Scan for the cell matching the given text and deliver its [x, y] coordinate at center. 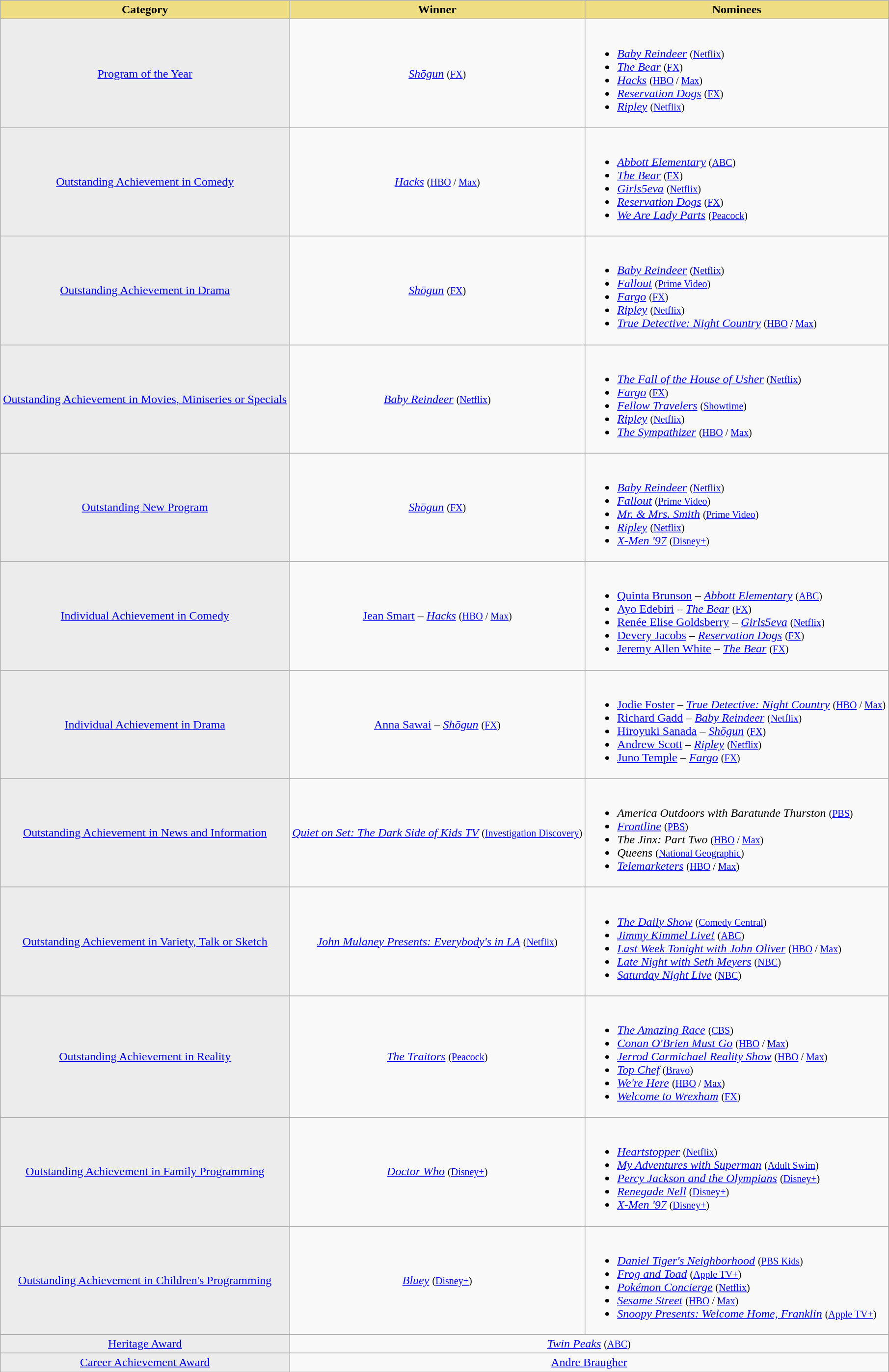
Bluey (Disney+) [437, 1280]
Baby Reindeer (Netflix)The Bear (FX)Hacks (HBO / Max)Reservation Dogs (FX)Ripley (Netflix) [737, 74]
Abbott Elementary (ABC)The Bear (FX)Girls5eva (Netflix)Reservation Dogs (FX)We Are Lady Parts (Peacock) [737, 182]
Outstanding Achievement in Comedy [145, 182]
Outstanding Achievement in Family Programming [145, 1171]
Outstanding Achievement in News and Information [145, 833]
Andre Braugher [589, 1363]
The Traitors (Peacock) [437, 1056]
Baby Reindeer (Netflix)Fallout (Prime Video)Fargo (FX)Ripley (Netflix)True Detective: Night Country (HBO / Max) [737, 291]
Baby Reindeer (Netflix) [437, 399]
Outstanding Achievement in Reality [145, 1056]
Quiet on Set: The Dark Side of Kids TV (Investigation Discovery) [437, 833]
Outstanding Achievement in Children's Programming [145, 1280]
Outstanding Achievement in Drama [145, 291]
John Mulaney Presents: Everybody's in LA (Netflix) [437, 942]
Category [145, 10]
Outstanding New Program [145, 508]
Individual Achievement in Drama [145, 725]
Anna Sawai – Shōgun (FX) [437, 725]
Outstanding Achievement in Movies, Miniseries or Specials [145, 399]
Jean Smart – Hacks (HBO / Max) [437, 616]
Nominees [737, 10]
America Outdoors with Baratunde Thurston (PBS)Frontline (PBS)The Jinx: Part Two (HBO / Max)Queens (National Geographic)Telemarketers (HBO / Max) [737, 833]
Heritage Award [145, 1344]
Program of the Year [145, 74]
Doctor Who (Disney+) [437, 1171]
Hacks (HBO / Max) [437, 182]
Twin Peaks (ABC) [589, 1344]
Outstanding Achievement in Variety, Talk or Sketch [145, 942]
The Fall of the House of Usher (Netflix)Fargo (FX)Fellow Travelers (Showtime)Ripley (Netflix)The Sympathizer (HBO / Max) [737, 399]
Baby Reindeer (Netflix)Fallout (Prime Video)Mr. & Mrs. Smith (Prime Video)Ripley (Netflix)X-Men '97 (Disney+) [737, 508]
Heartstopper (Netflix)My Adventures with Superman (Adult Swim)Percy Jackson and the Olympians (Disney+)Renegade Nell (Disney+)X-Men '97 (Disney+) [737, 1171]
Individual Achievement in Comedy [145, 616]
Winner [437, 10]
Career Achievement Award [145, 1363]
